Return (x, y) of the center of cell containing provided text 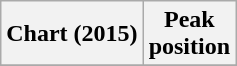
Peakposition (189, 34)
Chart (2015) (72, 34)
